Extract the (X, Y) coordinate from the center of the cell holding the provided text.  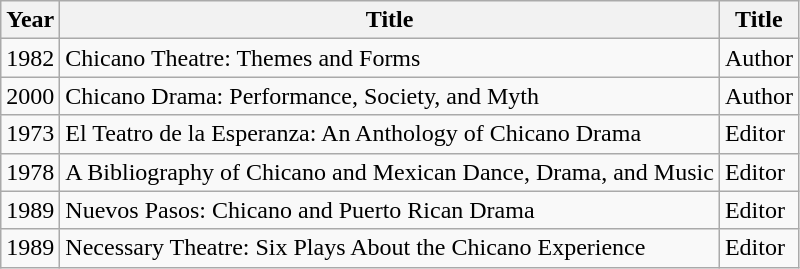
1973 (30, 134)
Chicano Theatre: Themes and Forms (390, 58)
Year (30, 20)
1978 (30, 172)
Necessary Theatre: Six Plays About the Chicano Experience (390, 248)
Nuevos Pasos: Chicano and Puerto Rican Drama (390, 210)
Chicano Drama: Performance, Society, and Myth (390, 96)
2000 (30, 96)
1982 (30, 58)
A Bibliography of Chicano and Mexican Dance, Drama, and Music (390, 172)
El Teatro de la Esperanza: An Anthology of Chicano Drama (390, 134)
